Determine the (x, y) coordinate at the center of the cell enclosing the given text.  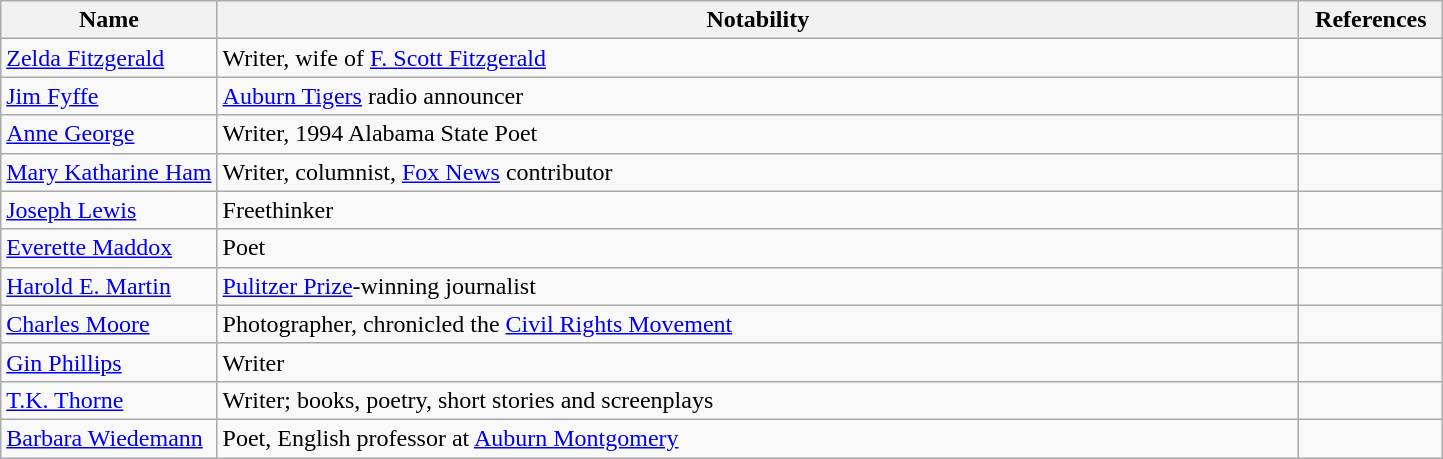
Auburn Tigers radio announcer (758, 96)
Freethinker (758, 210)
Barbara Wiedemann (109, 438)
Joseph Lewis (109, 210)
Writer, wife of F. Scott Fitzgerald (758, 58)
Notability (758, 20)
Jim Fyffe (109, 96)
Harold E. Martin (109, 286)
Writer (758, 362)
Writer; books, poetry, short stories and screenplays (758, 400)
Charles Moore (109, 324)
Mary Katharine Ham (109, 172)
Everette Maddox (109, 248)
T.K. Thorne (109, 400)
References (1371, 20)
Gin Phillips (109, 362)
Poet, English professor at Auburn Montgomery (758, 438)
Photographer, chronicled the Civil Rights Movement (758, 324)
Writer, 1994 Alabama State Poet (758, 134)
Anne George (109, 134)
Name (109, 20)
Poet (758, 248)
Writer, columnist, Fox News contributor (758, 172)
Pulitzer Prize-winning journalist (758, 286)
Zelda Fitzgerald (109, 58)
